From the cell containing the given text, extract its center point as (x, y) coordinate. 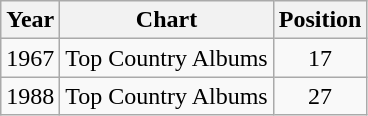
17 (320, 58)
Position (320, 20)
27 (320, 96)
1988 (30, 96)
Chart (166, 20)
1967 (30, 58)
Year (30, 20)
